Search for the cell housing the specified text and yield its [x, y] center coordinate. 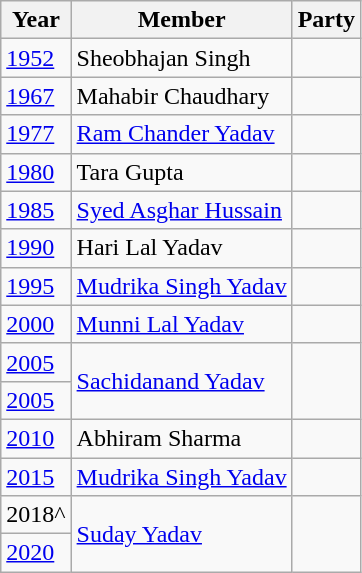
Year [36, 20]
Ram Chander Yadav [182, 134]
1967 [36, 96]
Mahabir Chaudhary [182, 96]
Sachidanand Yadav [182, 381]
2018^ [36, 515]
2000 [36, 324]
Party [326, 20]
1952 [36, 58]
Sheobhajan Singh [182, 58]
2015 [36, 477]
1990 [36, 248]
Abhiram Sharma [182, 438]
1980 [36, 172]
2020 [36, 553]
Hari Lal Yadav [182, 248]
1995 [36, 286]
Syed Asghar Hussain [182, 210]
1985 [36, 210]
Member [182, 20]
1977 [36, 134]
Tara Gupta [182, 172]
Suday Yadav [182, 534]
Munni Lal Yadav [182, 324]
2010 [36, 438]
